Pinpoint the cell where the given text exists, returning its [X, Y] midpoint coordinate. 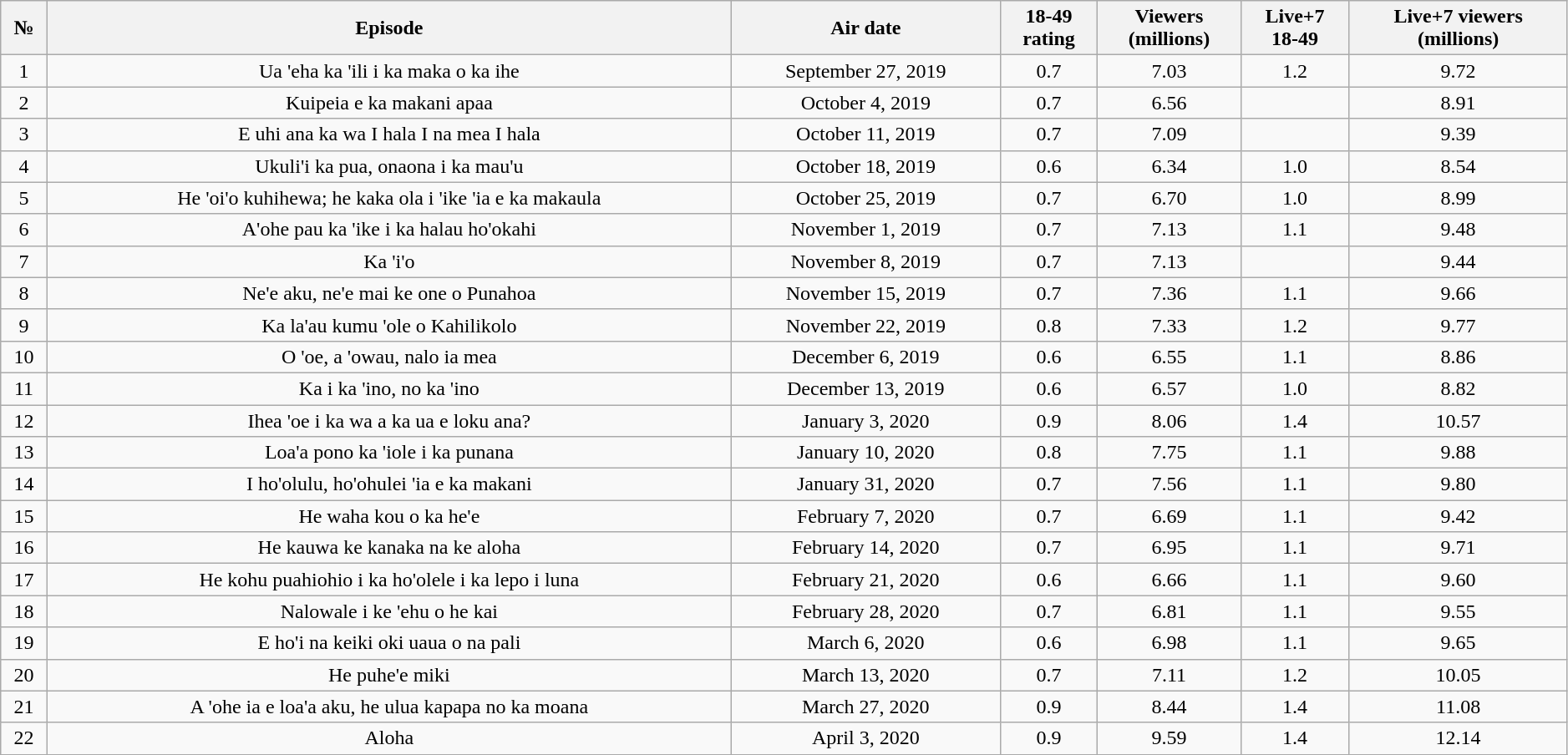
Nalowale i ke 'ehu o he kai [389, 611]
January 3, 2020 [865, 420]
9.66 [1459, 293]
Ihea 'oe i ka wa a ka ua e loku ana? [389, 420]
22 [24, 738]
February 7, 2020 [865, 516]
12 [24, 420]
8.82 [1459, 388]
February 21, 2020 [865, 580]
7.09 [1170, 134]
9.39 [1459, 134]
8.86 [1459, 357]
9.44 [1459, 261]
Ukuli'i ka pua, onaona i ka mau'u [389, 166]
11.08 [1459, 707]
November 22, 2019 [865, 325]
6 [24, 230]
Live+718-49 [1295, 28]
9.55 [1459, 611]
March 6, 2020 [865, 643]
October 18, 2019 [865, 166]
February 14, 2020 [865, 548]
October 4, 2019 [865, 103]
5 [24, 198]
A 'ohe ia e loa'a aku, he ulua kapapa no ka moana [389, 707]
Ua 'eha ka 'ili i ka maka o ka ihe [389, 71]
6.81 [1170, 611]
7.56 [1170, 484]
8 [24, 293]
Ka 'i'o [389, 261]
№ [24, 28]
Live+7 viewers(millions) [1459, 28]
6.57 [1170, 388]
9.77 [1459, 325]
6.66 [1170, 580]
7.33 [1170, 325]
Loa'a pono ka 'iole i ka punana [389, 453]
Ne'e aku, ne'e mai ke one o Punahoa [389, 293]
9.72 [1459, 71]
February 28, 2020 [865, 611]
December 13, 2019 [865, 388]
8.54 [1459, 166]
11 [24, 388]
7 [24, 261]
12.14 [1459, 738]
January 10, 2020 [865, 453]
9.71 [1459, 548]
E ho'i na keiki oki uaua o na pali [389, 643]
6.69 [1170, 516]
A'ohe pau ka 'ike i ka halau ho'okahi [389, 230]
Ka la'au kumu 'ole o Kahilikolo [389, 325]
16 [24, 548]
He kauwa ke kanaka na ke aloha [389, 548]
1 [24, 71]
6.98 [1170, 643]
7.36 [1170, 293]
9.42 [1459, 516]
E uhi ana ka wa I hala I na mea I hala [389, 134]
13 [24, 453]
October 11, 2019 [865, 134]
10.57 [1459, 420]
8.44 [1170, 707]
10 [24, 357]
6.55 [1170, 357]
He 'oi'o kuhihewa; he kaka ola i 'ike 'ia e ka makaula [389, 198]
19 [24, 643]
Ka i ka 'ino, no ka 'ino [389, 388]
17 [24, 580]
Viewers(millions) [1170, 28]
January 31, 2020 [865, 484]
November 1, 2019 [865, 230]
Air date [865, 28]
8.99 [1459, 198]
7.11 [1170, 675]
14 [24, 484]
He kohu puahiohio i ka ho'olele i ka lepo i luna [389, 580]
9 [24, 325]
20 [24, 675]
O 'oe, a 'owau, nalo ia mea [389, 357]
7.75 [1170, 453]
9.48 [1459, 230]
October 25, 2019 [865, 198]
He puhe'e miki [389, 675]
November 8, 2019 [865, 261]
6.95 [1170, 548]
9.65 [1459, 643]
6.56 [1170, 103]
9.88 [1459, 453]
6.34 [1170, 166]
2 [24, 103]
8.06 [1170, 420]
21 [24, 707]
Kuipeia e ka makani apaa [389, 103]
9.80 [1459, 484]
4 [24, 166]
6.70 [1170, 198]
9.59 [1170, 738]
10.05 [1459, 675]
March 13, 2020 [865, 675]
I ho'olulu, ho'ohulei 'ia e ka makani [389, 484]
18 [24, 611]
April 3, 2020 [865, 738]
November 15, 2019 [865, 293]
December 6, 2019 [865, 357]
September 27, 2019 [865, 71]
Aloha [389, 738]
18-49rating [1049, 28]
3 [24, 134]
9.60 [1459, 580]
15 [24, 516]
8.91 [1459, 103]
He waha kou o ka he'e [389, 516]
Episode [389, 28]
March 27, 2020 [865, 707]
7.03 [1170, 71]
